Detect which cell encompasses the target text, then output its [x, y] center coordinate. 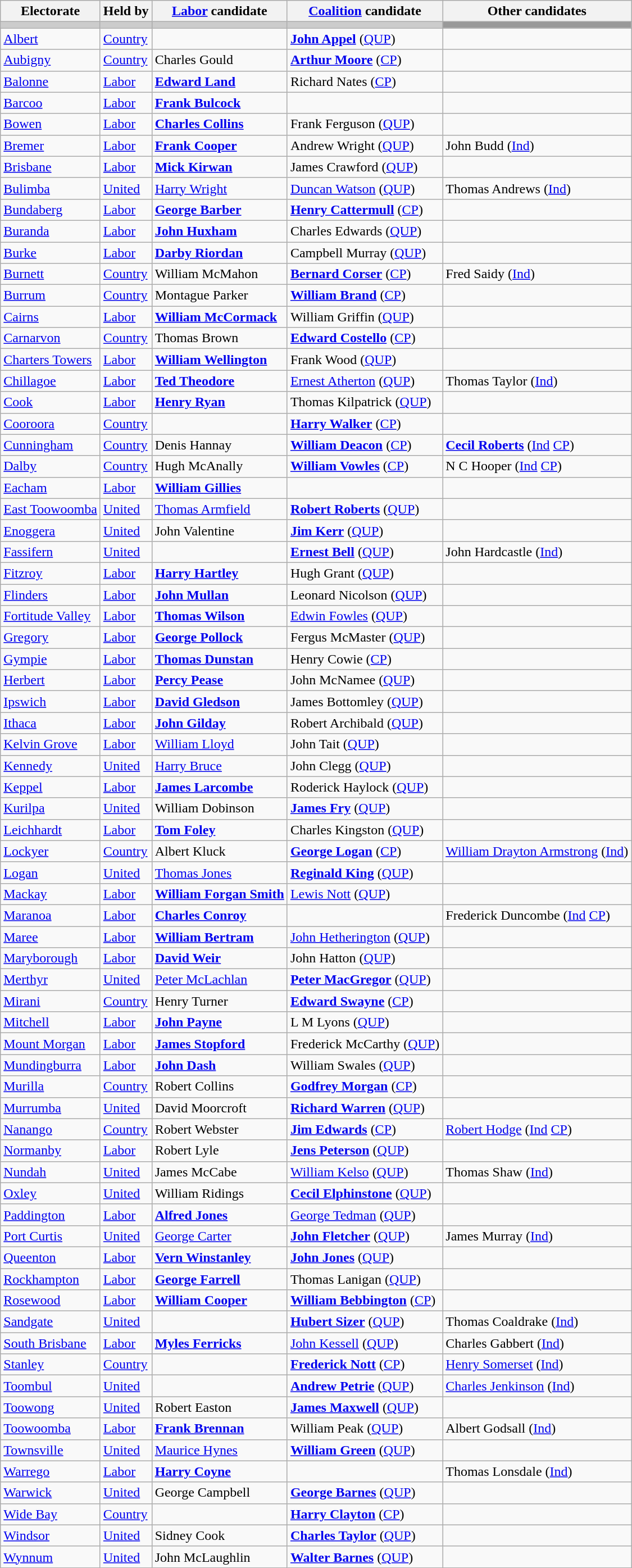
William Bebbington (CP) [365, 1301]
Labor candidate [219, 11]
John Mullan [219, 595]
Carnarvon [51, 338]
Lewis Nott (QUP) [365, 894]
Cooroora [51, 424]
L M Lyons (QUP) [365, 1022]
Thomas Coaldrake (Ind) [537, 1322]
William Forgan Smith [219, 894]
Mount Morgan [51, 1044]
Rosewood [51, 1301]
Frederick McCarthy (QUP) [365, 1044]
Frederick Nott (CP) [365, 1365]
Hugh Grant (QUP) [365, 573]
Mirani [51, 1001]
Flinders [51, 595]
Keppel [51, 787]
Chillagoe [51, 381]
Tom Foley [219, 830]
Ithaca [51, 723]
Charles Jenkinson (Ind) [537, 1386]
Logan [51, 872]
Thomas Jones [219, 872]
Leichhardt [51, 830]
Jim Edwards (CP) [365, 1129]
Harry Clayton (CP) [365, 1514]
Andrew Petrie (QUP) [365, 1386]
John Fletcher (QUP) [365, 1236]
Balonne [51, 81]
Charters Towers [51, 360]
John Appel (QUP) [365, 39]
Henry Turner [219, 1001]
John Hetherington (QUP) [365, 937]
George Barnes (QUP) [365, 1493]
Charles Edwards (QUP) [365, 231]
Electorate [51, 11]
William Deacon (CP) [365, 445]
Henry Cattermull (CP) [365, 210]
Godfrey Morgan (CP) [365, 1087]
John Hardcastle (Ind) [537, 552]
Buranda [51, 231]
South Brisbane [51, 1343]
Kennedy [51, 766]
Thomas Shaw (Ind) [537, 1172]
Burnett [51, 274]
Port Curtis [51, 1236]
Maranoa [51, 915]
John Clegg (QUP) [365, 766]
Wynnum [51, 1557]
Percy Pease [219, 680]
Cecil Roberts (Ind CP) [537, 445]
Thomas Taylor (Ind) [537, 381]
Normanby [51, 1151]
N C Hooper (Ind CP) [537, 466]
Ernest Atherton (QUP) [365, 381]
Henry Ryan [219, 402]
Harry Wright [219, 188]
John McNamee (QUP) [365, 680]
James Maxwell (QUP) [365, 1407]
Charles Collins [219, 124]
Frank Ferguson (QUP) [365, 124]
Charles Gabbert (Ind) [537, 1343]
Edward Swayne (CP) [365, 1001]
Thomas Wilson [219, 616]
John Kessell (QUP) [365, 1343]
Maurice Hynes [219, 1450]
Gympie [51, 659]
Robert Webster [219, 1129]
Robert Hodge (Ind CP) [537, 1129]
Merthyr [51, 980]
David Moorcroft [219, 1108]
James Stopford [219, 1044]
Henry Somerset (Ind) [537, 1365]
Maryborough [51, 958]
Bremer [51, 146]
William Lloyd [219, 744]
Barcoo [51, 103]
Fergus McMaster (QUP) [365, 638]
Robert Lyle [219, 1151]
John Gilday [219, 723]
Bundaberg [51, 210]
William McMahon [219, 274]
Cook [51, 402]
Peter McLachlan [219, 980]
Sandgate [51, 1322]
Andrew Wright (QUP) [365, 146]
Oxley [51, 1193]
Harry Coyne [219, 1471]
John Huxham [219, 231]
James McCabe [219, 1172]
Held by [126, 11]
Bowen [51, 124]
Fassifern [51, 552]
Charles Taylor (QUP) [365, 1535]
Charles Conroy [219, 915]
Frank Bulcock [219, 103]
Thomas Brown [219, 338]
Robert Roberts (QUP) [365, 509]
Queenton [51, 1257]
George Carter [219, 1236]
Leonard Nicolson (QUP) [365, 595]
John Budd (Ind) [537, 146]
Albert Godsall (Ind) [537, 1429]
George Barber [219, 210]
Arthur Moore (CP) [365, 60]
Nanango [51, 1129]
John Dash [219, 1065]
Charles Kingston (QUP) [365, 830]
Thomas Dunstan [219, 659]
David Gledson [219, 702]
Enoggera [51, 530]
Fortitude Valley [51, 616]
Stanley [51, 1365]
Burke [51, 252]
Duncan Watson (QUP) [365, 188]
William Swales (QUP) [365, 1065]
Kurilpa [51, 808]
Cecil Elphinstone (QUP) [365, 1193]
James Fry (QUP) [365, 808]
George Logan (CP) [365, 851]
Windsor [51, 1535]
John Tait (QUP) [365, 744]
Wide Bay [51, 1514]
Harry Walker (CP) [365, 424]
Warrego [51, 1471]
Lockyer [51, 851]
Myles Ferricks [219, 1343]
Paddington [51, 1215]
George Pollock [219, 638]
Gregory [51, 638]
George Campbell [219, 1493]
Jens Peterson (QUP) [365, 1151]
William Dobinson [219, 808]
Albert Kluck [219, 851]
Fitzroy [51, 573]
William Kelso (QUP) [365, 1172]
Mackay [51, 894]
William Peak (QUP) [365, 1429]
David Weir [219, 958]
Peter MacGregor (QUP) [365, 980]
Nundah [51, 1172]
John Hatton (QUP) [365, 958]
Alfred Jones [219, 1215]
Robert Easton [219, 1407]
William Green (QUP) [365, 1450]
Ted Theodore [219, 381]
Kelvin Grove [51, 744]
William Ridings [219, 1193]
Dalby [51, 466]
John McLaughlin [219, 1557]
William Vowles (CP) [365, 466]
Townsville [51, 1450]
James Bottomley (QUP) [365, 702]
Thomas Kilpatrick (QUP) [365, 402]
Frank Cooper [219, 146]
Toombul [51, 1386]
Mundingburra [51, 1065]
William Brand (CP) [365, 296]
Darby Riordan [219, 252]
Thomas Lanigan (QUP) [365, 1279]
Frank Brennan [219, 1429]
Edward Costello (CP) [365, 338]
Eacham [51, 488]
Jim Kerr (QUP) [365, 530]
Aubigny [51, 60]
Vern Winstanley [219, 1257]
Hugh McAnally [219, 466]
Roderick Haylock (QUP) [365, 787]
Robert Collins [219, 1087]
Sidney Cook [219, 1535]
Mick Kirwan [219, 167]
James Larcombe [219, 787]
John Valentine [219, 530]
Ernest Bell (QUP) [365, 552]
Bernard Corser (CP) [365, 274]
Campbell Murray (QUP) [365, 252]
Toowoomba [51, 1429]
Richard Nates (CP) [365, 81]
Bulimba [51, 188]
Cunningham [51, 445]
Harry Bruce [219, 766]
Walter Barnes (QUP) [365, 1557]
Harry Hartley [219, 573]
Denis Hannay [219, 445]
Thomas Lonsdale (Ind) [537, 1471]
East Toowoomba [51, 509]
Brisbane [51, 167]
Albert [51, 39]
Edwin Fowles (QUP) [365, 616]
Robert Archibald (QUP) [365, 723]
Reginald King (QUP) [365, 872]
Thomas Armfield [219, 509]
Toowong [51, 1407]
Montague Parker [219, 296]
William Gillies [219, 488]
John Jones (QUP) [365, 1257]
Frank Wood (QUP) [365, 360]
Warwick [51, 1493]
Ipswich [51, 702]
James Murray (Ind) [537, 1236]
Rockhampton [51, 1279]
Richard Warren (QUP) [365, 1108]
Maree [51, 937]
Fred Saidy (Ind) [537, 274]
Charles Gould [219, 60]
William Bertram [219, 937]
George Tedman (QUP) [365, 1215]
Other candidates [537, 11]
John Payne [219, 1022]
Mitchell [51, 1022]
Frederick Duncombe (Ind CP) [537, 915]
William McCormack [219, 317]
William Drayton Armstrong (Ind) [537, 851]
William Griffin (QUP) [365, 317]
Coalition candidate [365, 11]
Hubert Sizer (QUP) [365, 1322]
William Cooper [219, 1301]
Edward Land [219, 81]
Murrumba [51, 1108]
Henry Cowie (CP) [365, 659]
Thomas Andrews (Ind) [537, 188]
William Wellington [219, 360]
Burrum [51, 296]
Herbert [51, 680]
Murilla [51, 1087]
Cairns [51, 317]
George Farrell [219, 1279]
James Crawford (QUP) [365, 167]
